From the cell containing the given text, extract its center point as (X, Y) coordinate. 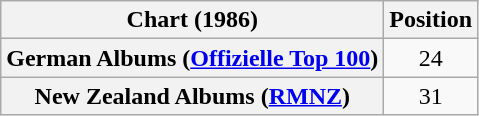
Position (431, 20)
German Albums (Offizielle Top 100) (192, 58)
31 (431, 96)
Chart (1986) (192, 20)
New Zealand Albums (RMNZ) (192, 96)
24 (431, 58)
